Return [x, y] of the center of cell containing provided text 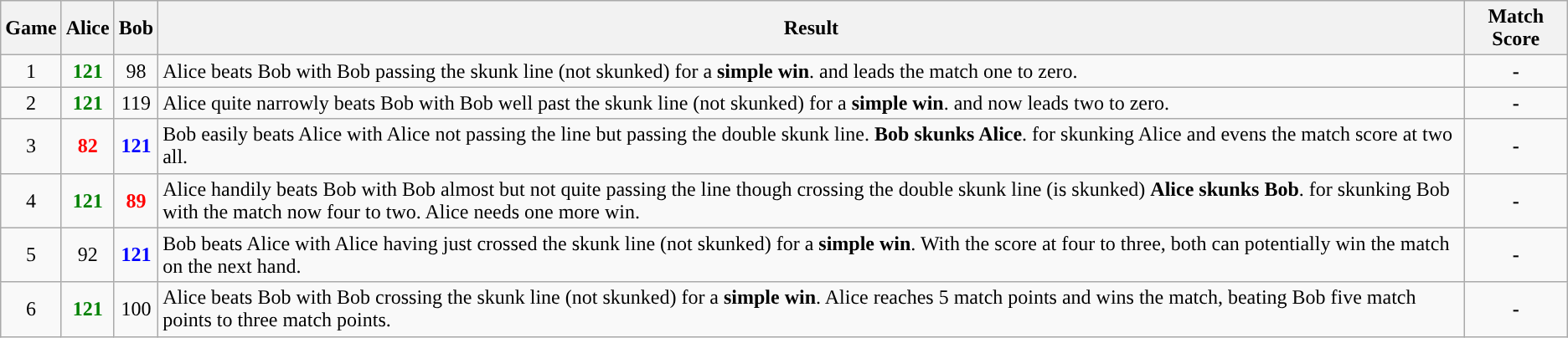
Bob [136, 28]
4 [31, 201]
5 [31, 254]
Alice quite narrowly beats Bob with Bob well past the skunk line (not skunked) for a simple win. and now leads two to zero. [812, 103]
92 [87, 254]
Result [812, 28]
6 [31, 310]
100 [136, 310]
Alice [87, 28]
89 [136, 201]
Match Score [1516, 28]
82 [87, 146]
Game [31, 28]
1 [31, 71]
119 [136, 103]
2 [31, 103]
Alice beats Bob with Bob passing the skunk line (not skunked) for a simple win. and leads the match one to zero. [812, 71]
3 [31, 146]
98 [136, 71]
